Scan for the cell matching the given text and deliver its (X, Y) coordinate at center. 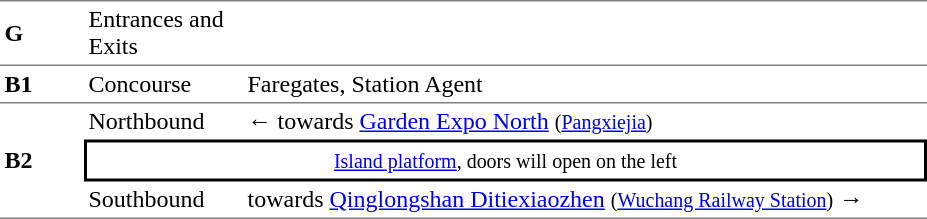
Faregates, Station Agent (585, 84)
Northbound (164, 122)
Entrances and Exits (164, 32)
B1 (42, 84)
Concourse (164, 84)
Island platform, doors will open on the left (506, 161)
G (42, 32)
← towards Garden Expo North (Pangxiejia) (585, 122)
